Capture the cell that displays the provided text and extract its (X, Y) central coordinate. 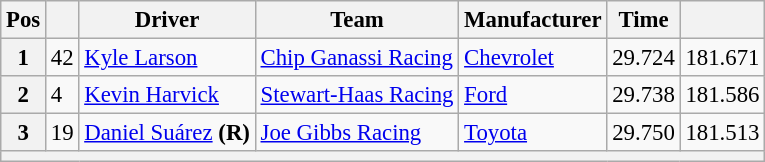
Time (644, 20)
Joe Gibbs Racing (357, 133)
Driver (167, 20)
1 (24, 58)
Kyle Larson (167, 58)
181.586 (722, 95)
29.724 (644, 58)
Manufacturer (533, 20)
42 (62, 58)
Kevin Harvick (167, 95)
Stewart-Haas Racing (357, 95)
29.738 (644, 95)
Chevrolet (533, 58)
29.750 (644, 133)
Pos (24, 20)
Chip Ganassi Racing (357, 58)
Ford (533, 95)
181.671 (722, 58)
19 (62, 133)
4 (62, 95)
181.513 (722, 133)
Team (357, 20)
2 (24, 95)
Toyota (533, 133)
Daniel Suárez (R) (167, 133)
3 (24, 133)
